Extract the (x, y) coordinate from the center of the cell holding the provided text.  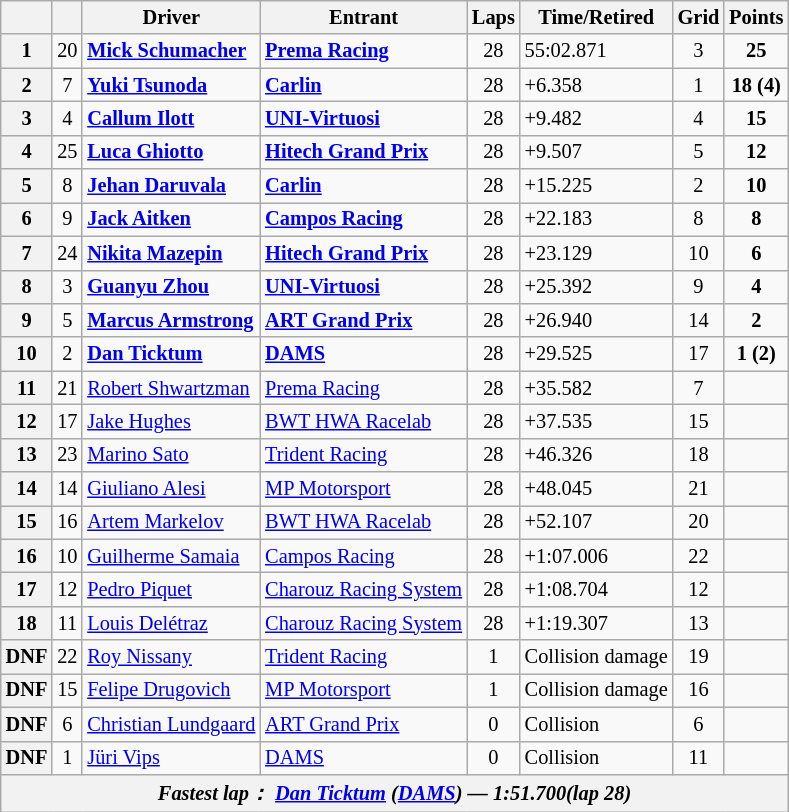
Roy Nissany (171, 657)
+1:07.006 (596, 556)
19 (699, 657)
+37.535 (596, 421)
+1:08.704 (596, 589)
+46.326 (596, 455)
23 (67, 455)
Nikita Mazepin (171, 253)
+25.392 (596, 287)
Mick Schumacher (171, 51)
24 (67, 253)
+52.107 (596, 522)
Marcus Armstrong (171, 320)
+48.045 (596, 489)
Pedro Piquet (171, 589)
+26.940 (596, 320)
Guanyu Zhou (171, 287)
Marino Sato (171, 455)
Dan Ticktum (171, 354)
Time/Retired (596, 17)
+1:19.307 (596, 623)
+35.582 (596, 388)
Fastest lap： Dan Ticktum (DAMS) — 1:51.700(lap 28) (395, 792)
Grid (699, 17)
1 (2) (756, 354)
Driver (171, 17)
+22.183 (596, 219)
+29.525 (596, 354)
Felipe Drugovich (171, 690)
+23.129 (596, 253)
Guilherme Samaia (171, 556)
Jehan Daruvala (171, 186)
Giuliano Alesi (171, 489)
Laps (494, 17)
55:02.871 (596, 51)
Artem Markelov (171, 522)
Jake Hughes (171, 421)
+15.225 (596, 186)
Luca Ghiotto (171, 152)
Yuki Tsunoda (171, 85)
Louis Delétraz (171, 623)
Callum Ilott (171, 118)
Christian Lundgaard (171, 724)
+9.507 (596, 152)
Entrant (364, 17)
Points (756, 17)
Robert Shwartzman (171, 388)
Jack Aitken (171, 219)
Jüri Vips (171, 758)
+6.358 (596, 85)
18 (4) (756, 85)
+9.482 (596, 118)
